Locate the cell with the specified text and output its [x, y] center coordinate. 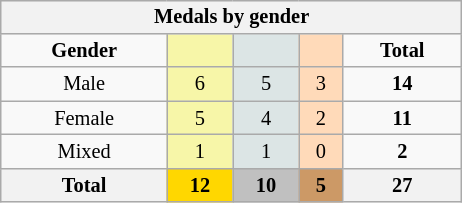
12 [200, 185]
Gender [84, 51]
Medals by gender [231, 17]
4 [266, 118]
Male [84, 84]
3 [321, 84]
11 [402, 118]
6 [200, 84]
14 [402, 84]
0 [321, 152]
Mixed [84, 152]
27 [402, 185]
10 [266, 185]
Female [84, 118]
